Extract the [x, y] coordinate from the center of the cell holding the provided text.  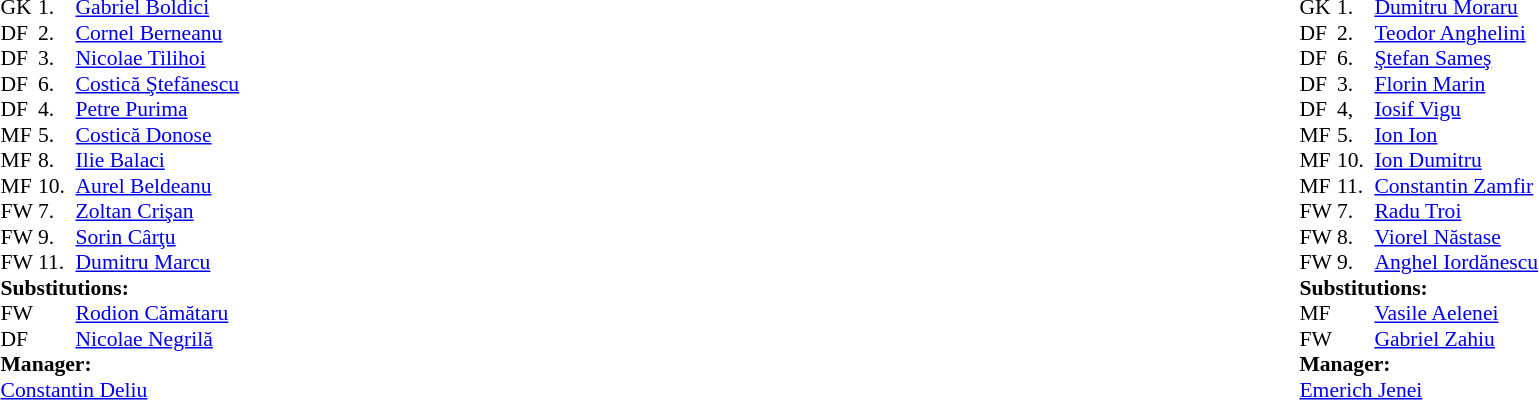
Nicolae Negrilă [158, 339]
Ion Dumitru [1456, 161]
Anghel Iordănescu [1456, 263]
Nicolae Tilihoi [158, 59]
Florin Marin [1456, 84]
4. [57, 109]
Radu Troi [1456, 211]
Sorin Cârţu [158, 237]
Ion Ion [1456, 135]
Vasile Aelenei [1456, 313]
Rodion Cămătaru [158, 313]
Costică Donose [158, 135]
Ştefan Sameş [1456, 59]
Constantin Zamfir [1456, 186]
4, [1356, 109]
Ilie Balaci [158, 161]
Gabriel Zahiu [1456, 339]
Teodor Anghelini [1456, 33]
Zoltan Crişan [158, 211]
Costică Ştefănescu [158, 84]
Cornel Berneanu [158, 33]
Petre Purima [158, 109]
Aurel Beldeanu [158, 186]
Iosif Vigu [1456, 109]
Dumitru Marcu [158, 263]
Viorel Năstase [1456, 237]
